Determine the (X, Y) coordinate at the center of the cell enclosing the given text.  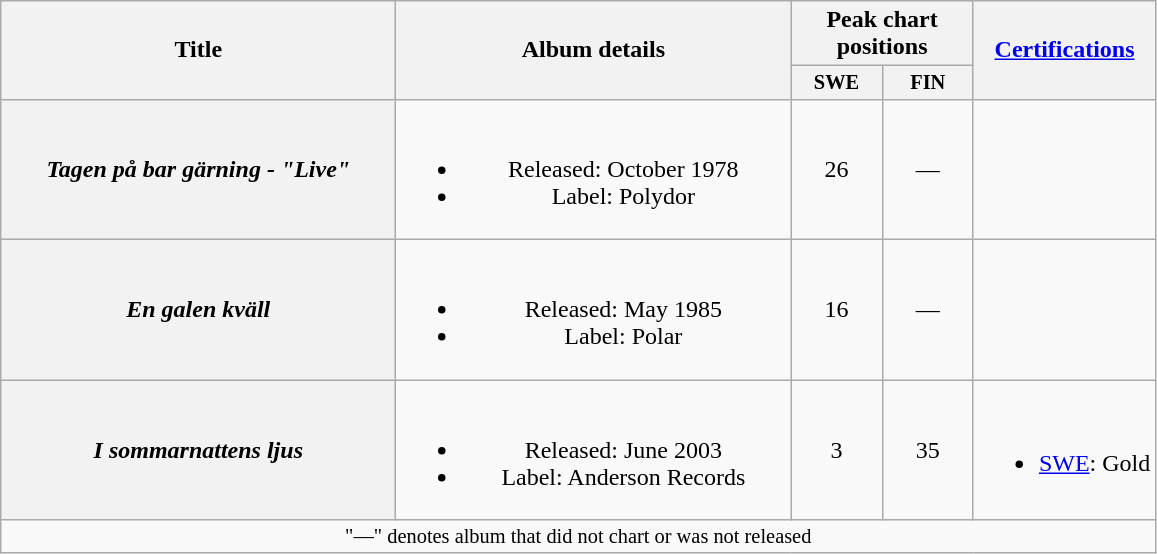
"—" denotes album that did not chart or was not released (578, 537)
Album details (594, 50)
3 (836, 450)
Tagen på bar gärning - "Live" (198, 169)
26 (836, 169)
SWE (836, 83)
En galen kväll (198, 310)
Certifications (1064, 50)
I sommarnattens ljus (198, 450)
Released: October 1978Label: Polydor (594, 169)
Released: June 2003Label: Anderson Records (594, 450)
16 (836, 310)
Released: May 1985Label: Polar (594, 310)
35 (928, 450)
FIN (928, 83)
Peak chart positions (882, 34)
SWE: Gold (1064, 450)
Title (198, 50)
